From the cell containing the given text, extract its center point as [X, Y] coordinate. 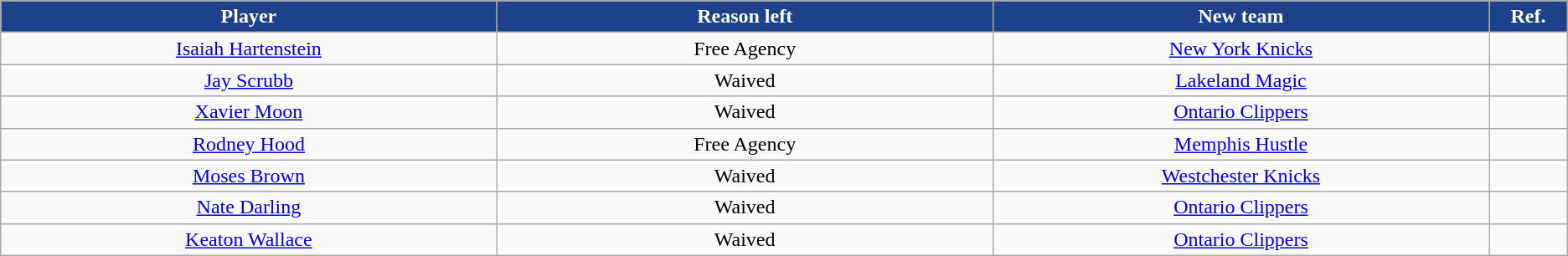
New York Knicks [1240, 49]
Player [249, 17]
New team [1240, 17]
Keaton Wallace [249, 239]
Nate Darling [249, 207]
Xavier Moon [249, 112]
Westchester Knicks [1240, 176]
Rodney Hood [249, 144]
Ref. [1529, 17]
Reason left [745, 17]
Memphis Hustle [1240, 144]
Lakeland Magic [1240, 80]
Jay Scrubb [249, 80]
Moses Brown [249, 176]
Isaiah Hartenstein [249, 49]
